Find where the given text appears and provide that cell's center as [x, y] coordinate. 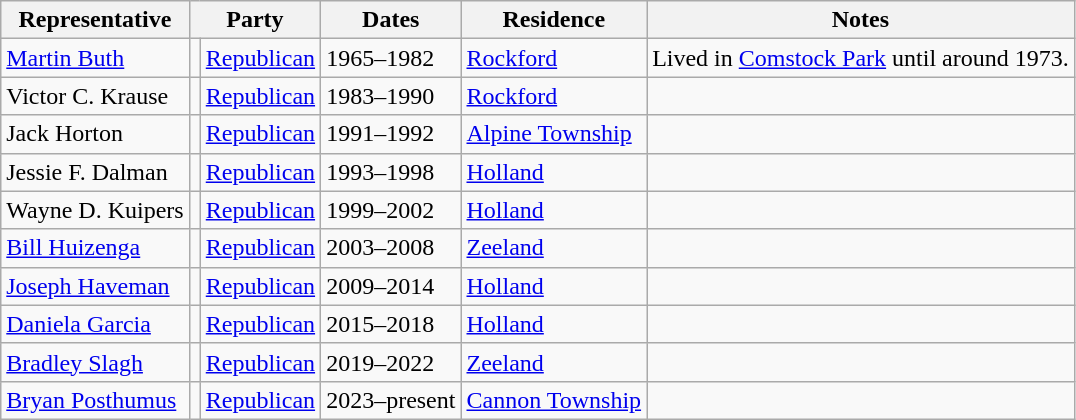
Representative [95, 20]
Martin Buth [95, 58]
Joseph Haveman [95, 286]
Wayne D. Kuipers [95, 210]
Notes [861, 20]
2009–2014 [391, 286]
2015–2018 [391, 324]
Party [254, 20]
Cannon Township [554, 400]
Jack Horton [95, 134]
Bryan Posthumus [95, 400]
Bradley Slagh [95, 362]
Residence [554, 20]
Victor C. Krause [95, 96]
2019–2022 [391, 362]
1991–1992 [391, 134]
1993–1998 [391, 172]
1983–1990 [391, 96]
2023–present [391, 400]
2003–2008 [391, 248]
Jessie F. Dalman [95, 172]
Bill Huizenga [95, 248]
Dates [391, 20]
1999–2002 [391, 210]
Lived in Comstock Park until around 1973. [861, 58]
1965–1982 [391, 58]
Daniela Garcia [95, 324]
Alpine Township [554, 134]
